For the text-containing cell, return its midpoint in (X, Y) coordinate format. 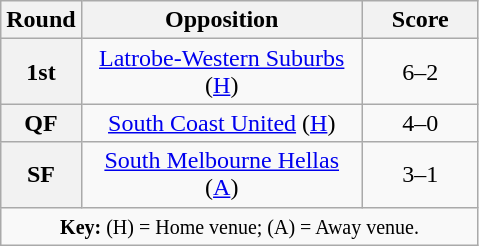
Key: (H) = Home venue; (A) = Away venue. (240, 226)
Round (41, 20)
1st (41, 72)
QF (41, 123)
South Coast United (H) (222, 123)
4–0 (420, 123)
6–2 (420, 72)
Latrobe-Western Suburbs (H) (222, 72)
SF (41, 174)
Score (420, 20)
Opposition (222, 20)
South Melbourne Hellas (A) (222, 174)
3–1 (420, 174)
